Determine the [X, Y] coordinate at the center of the cell enclosing the given text.  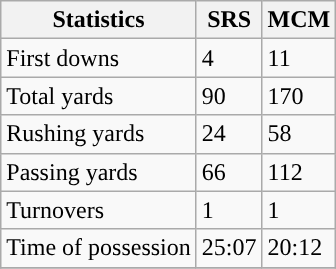
Rushing yards [99, 134]
SRS [229, 20]
25:07 [229, 248]
Statistics [99, 20]
Turnovers [99, 210]
First downs [99, 58]
11 [299, 58]
4 [229, 58]
Total yards [99, 96]
112 [299, 172]
170 [299, 96]
Passing yards [99, 172]
66 [229, 172]
Time of possession [99, 248]
24 [229, 134]
58 [299, 134]
MCM [299, 20]
90 [229, 96]
20:12 [299, 248]
